Find where the given text appears and provide that cell's center as (X, Y) coordinate. 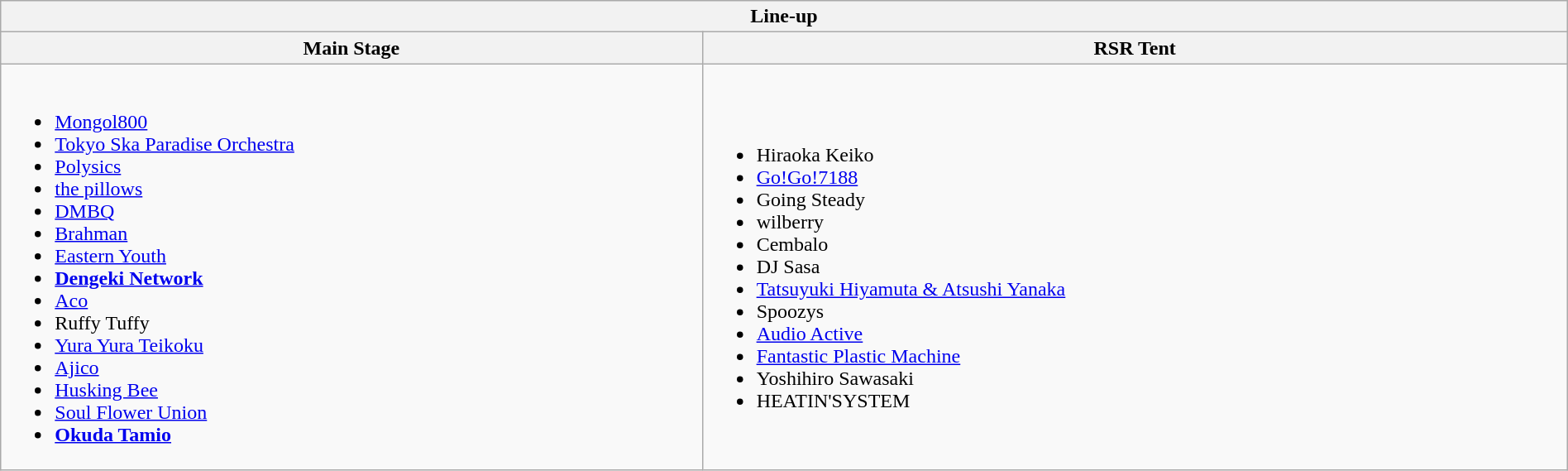
RSR Tent (1135, 48)
Line-up (784, 17)
Main Stage (351, 48)
